Pinpoint the cell where the given text exists, returning its (X, Y) midpoint coordinate. 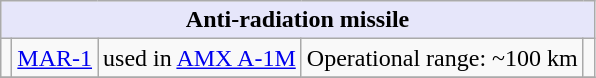
MAR-1 (55, 58)
Operational range: ~100 km (442, 58)
Anti-radiation missile (298, 20)
used in AMX A-1M (200, 58)
